Pinpoint the cell where the given text exists, returning its (X, Y) midpoint coordinate. 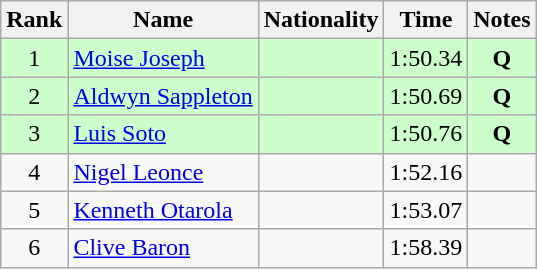
Aldwyn Sappleton (163, 96)
Nigel Leonce (163, 172)
6 (34, 248)
4 (34, 172)
Nationality (321, 20)
3 (34, 134)
5 (34, 210)
Time (426, 20)
1:52.16 (426, 172)
Moise Joseph (163, 58)
Name (163, 20)
1:58.39 (426, 248)
1 (34, 58)
Clive Baron (163, 248)
1:50.69 (426, 96)
Notes (502, 20)
1:50.34 (426, 58)
Rank (34, 20)
1:50.76 (426, 134)
Luis Soto (163, 134)
2 (34, 96)
1:53.07 (426, 210)
Kenneth Otarola (163, 210)
